Return [X, Y] of the center of cell containing provided text 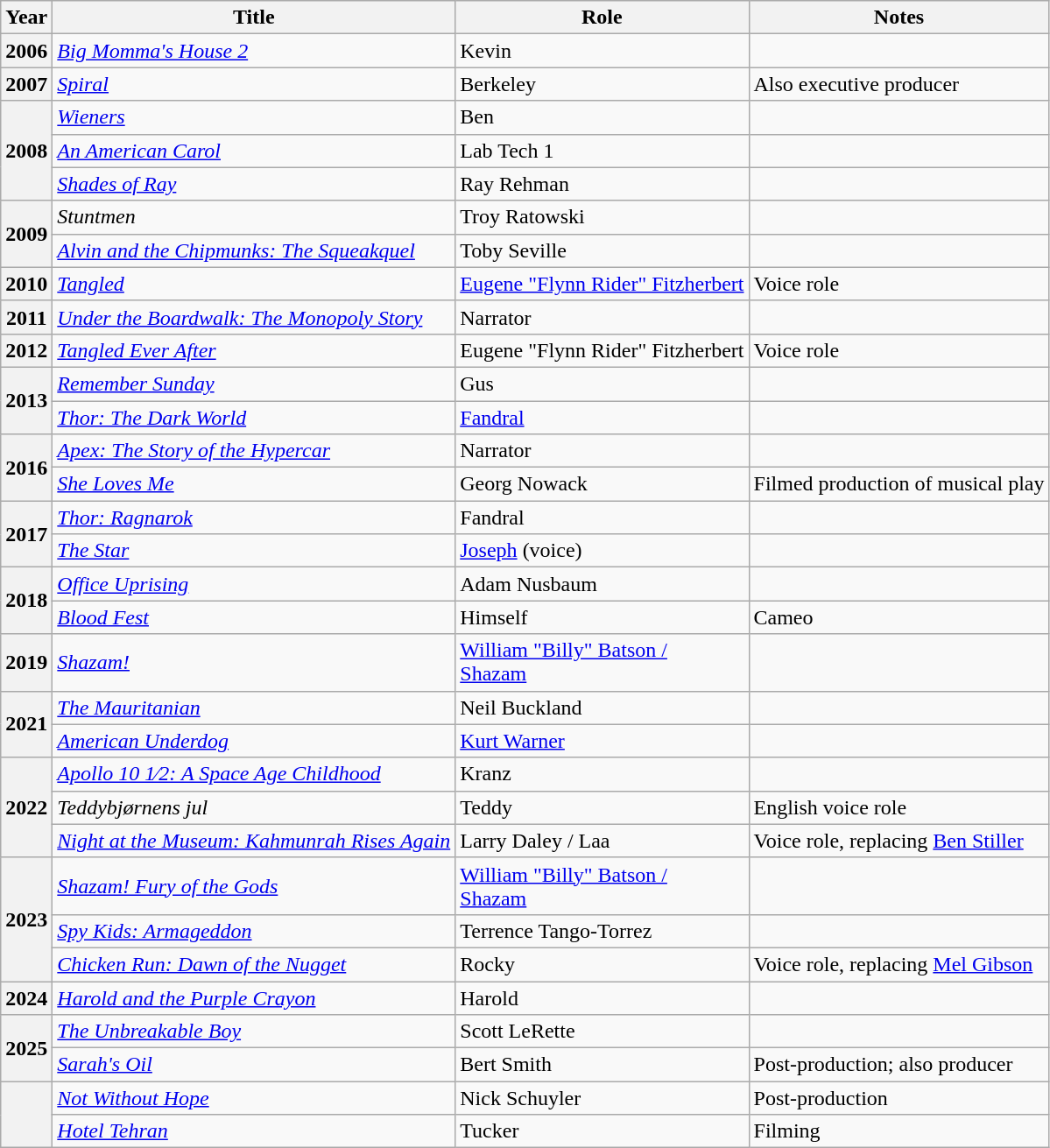
Filming [898, 1131]
Harold and the Purple Crayon [254, 997]
Tangled Ever After [254, 350]
2013 [26, 400]
Adam Nusbaum [603, 584]
The Mauritanian [254, 708]
Terrence Tango-Torrez [603, 931]
Role [603, 18]
She Loves Me [254, 484]
Bert Smith [603, 1065]
Cameo [898, 617]
English voice role [898, 807]
Alvin and the Chipmunks: The Squeakquel [254, 250]
Shazam! Fury of the Gods [254, 886]
Spy Kids: Armageddon [254, 931]
Chicken Run: Dawn of the Nugget [254, 964]
Toby Seville [603, 250]
2012 [26, 350]
Voice role, replacing Mel Gibson [898, 964]
2006 [26, 51]
Office Uprising [254, 584]
Teddybjørnens jul [254, 807]
Tangled [254, 284]
2008 [26, 151]
Himself [603, 617]
Under the Boardwalk: The Monopoly Story [254, 317]
2024 [26, 997]
Post-production [898, 1098]
Voice role, replacing Ben Stiller [898, 841]
Troy Ratowski [603, 217]
Notes [898, 18]
Georg Nowack [603, 484]
2023 [26, 919]
Shazam! [254, 662]
Larry Daley / Laa [603, 841]
2019 [26, 662]
Shades of Ray [254, 184]
Lab Tech 1 [603, 151]
Big Momma's House 2 [254, 51]
Post-production; also producer [898, 1065]
2017 [26, 534]
American Underdog [254, 741]
Kurt Warner [603, 741]
2007 [26, 84]
Joseph (voice) [603, 551]
Title [254, 18]
Rocky [603, 964]
Kevin [603, 51]
2022 [26, 807]
Ben [603, 117]
Sarah's Oil [254, 1065]
2021 [26, 724]
Scott LeRette [603, 1032]
Thor: Ragnarok [254, 518]
Blood Fest [254, 617]
The Unbreakable Boy [254, 1032]
Neil Buckland [603, 708]
Kranz [603, 774]
Apollo 10 1⁄2: A Space Age Childhood [254, 774]
Thor: The Dark World [254, 418]
Wieners [254, 117]
Filmed production of musical play [898, 484]
Spiral [254, 84]
Apex: The Story of the Hypercar [254, 451]
2009 [26, 234]
Ray Rehman [603, 184]
Year [26, 18]
Also executive producer [898, 84]
Remember Sunday [254, 384]
The Star [254, 551]
Nick Schuyler [603, 1098]
2011 [26, 317]
Stuntmen [254, 217]
Berkeley [603, 84]
Tucker [603, 1131]
2010 [26, 284]
An American Carol [254, 151]
2016 [26, 468]
Harold [603, 997]
Not Without Hope [254, 1098]
2025 [26, 1048]
Night at the Museum: Kahmunrah Rises Again [254, 841]
Hotel Tehran [254, 1131]
2018 [26, 601]
Gus [603, 384]
Teddy [603, 807]
